Detect which cell encompasses the target text, then output its (X, Y) center coordinate. 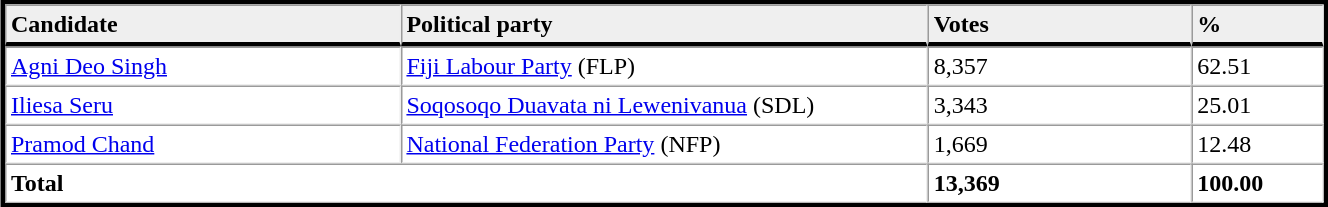
100.00 (1257, 184)
3,343 (1060, 106)
National Federation Party (NFP) (664, 144)
62.51 (1257, 66)
Political party (664, 25)
Soqosoqo Duavata ni Lewenivanua (SDL) (664, 106)
8,357 (1060, 66)
Votes (1060, 25)
1,669 (1060, 144)
Candidate (202, 25)
% (1257, 25)
Fiji Labour Party (FLP) (664, 66)
Agni Deo Singh (202, 66)
Total (466, 184)
25.01 (1257, 106)
12.48 (1257, 144)
13,369 (1060, 184)
Pramod Chand (202, 144)
Iliesa Seru (202, 106)
